Pinpoint the cell where the given text exists, returning its (X, Y) midpoint coordinate. 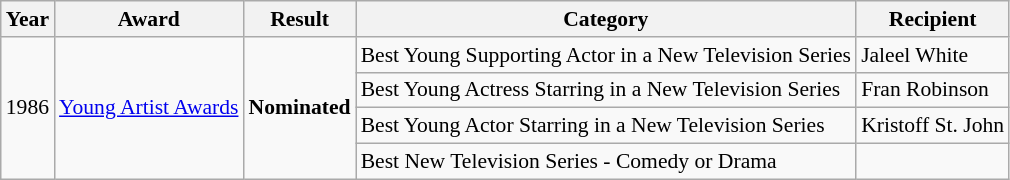
Category (606, 19)
Nominated (300, 108)
Best Young Supporting Actor in a New Television Series (606, 55)
Result (300, 19)
Fran Robinson (932, 90)
Young Artist Awards (148, 108)
Best Young Actress Starring in a New Television Series (606, 90)
Jaleel White (932, 55)
Kristoff St. John (932, 126)
Year (28, 19)
Recipient (932, 19)
Best Young Actor Starring in a New Television Series (606, 126)
Award (148, 19)
Best New Television Series - Comedy or Drama (606, 162)
1986 (28, 108)
